Detect which cell encompasses the target text, then output its [X, Y] center coordinate. 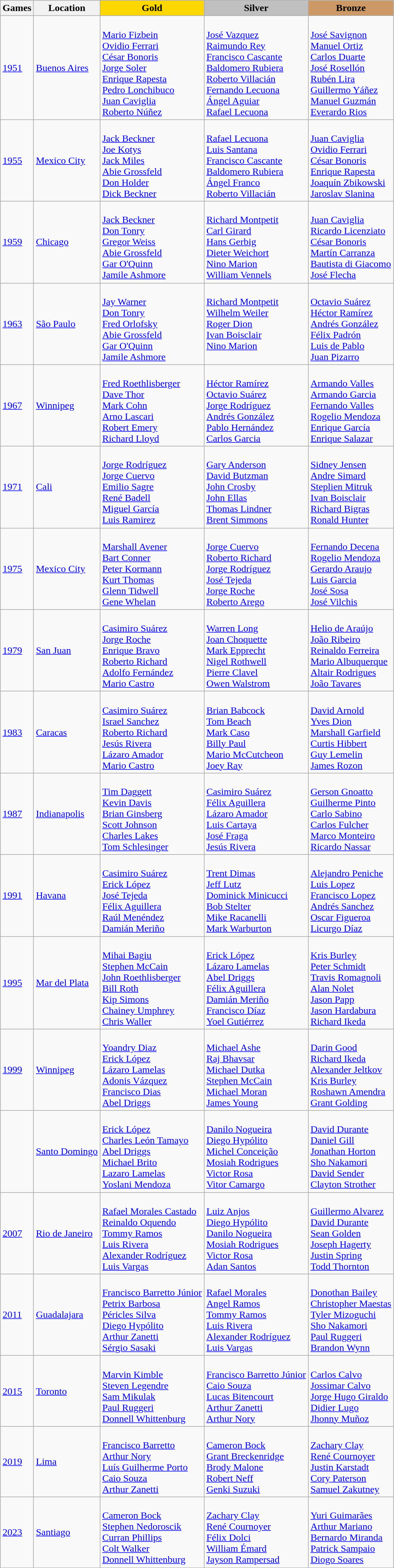
1971 [17, 487]
Jorge RodríguezJorge CuervoEmilio SagreRené BadellMiguel GarcíaLuis Ramirez [152, 487]
1951 [17, 68]
Armando VallesArmando GarciaFernando VallesRogelio MendozaEnrique GarcíaEnrique Salazar [351, 405]
Erick LópezCharles León TamayoAbel DriggsMichael BritoLazaro LamelasYoslani Mendoza [152, 1152]
Darin GoodRichard IkedaAlexander JeltkovKris BurleyRoshawn AmendraGrant Golding [351, 1070]
Héctor RamírezOctavio SuárezJorge RodríguezAndrés GonzálezPablo HernándezCarlos Garcia [256, 405]
Fernando DecenaRogelio MendozaGerardo AraujoLuis GarciaJosé SosaJosé Vilchis [351, 569]
Indianapolis [67, 814]
2007 [17, 1233]
Games [17, 8]
1975 [17, 569]
Rafael LecuonaLuis SantanaFrancisco CascanteBaldomero RubieraÁngel FrancoRoberto Villacián [256, 160]
Gold [152, 8]
José SavignonManuel OrtizCarlos DuarteJosé RosellónRubén LiraGuillermo YáñezManuel GuzmánEverardo Rios [351, 68]
Jay WarnerDon TonryFred OrlofskyAbie GrossfeldGar O'QuinnJamile Ashmore [152, 324]
Santiago [67, 1532]
Juan CavigliaRicardo LicenziatoCésar BonorisMartín CarranzaBautista di GiacomoJosé Flecha [351, 242]
Erick LópezLázaro LamelasAbel DriggsFélix AguilleraDamián MeriñoFrancisco DíazYoel Gutiérrez [256, 983]
1987 [17, 814]
Mihai BagiuStephen McCainJohn RoethlisbergerBill RothKip SimonsChainey UmphreyChris Waller [152, 983]
José VazquezRaimundo ReyFrancisco CascanteBaldomero RubieraRoberto VillaciánFernando LecuonaÁngel AguiarRafael Lecuona [256, 68]
Carlos CalvoJossimar CalvoJorge Hugo GiraldoDidier LugoJhonny Muñoz [351, 1391]
Octavio SuárezHéctor RamírezAndrés GonzálezFélix PadrónLuis de PabloJuan Pizarro [351, 324]
Zachary ClayRené CournoyerFélix DolciWilliam ÉmardJayson Rampersad [256, 1532]
Trent DimasJeff LutzDominick MinicucciBob StelterMike RacanelliMark Warburton [256, 895]
1963 [17, 324]
Francisco BarrettoArthur NoryLuís Guilherme PortoCaio SouzaArthur Zanetti [152, 1461]
Sidney JensenAndre SimardSteplien MitrukIvan BoisclairRichard BigrasRonald Hunter [351, 487]
Havana [67, 895]
Richard MontpetitWilhelm WeilerRoger DionIvan BoisclairNino Marion [256, 324]
1959 [17, 242]
Fred RoethlisbergerDave ThorMark CohnArno LascariRobert EmeryRichard Lloyd [152, 405]
Casimiro SuárezErick LópezJosé TejedaFélix AguilleraRaúl MenéndezDamián Meriño [152, 895]
Zachary ClayRené CournoyerJustin KarstadtCory PatersonSamuel Zakutney [351, 1461]
Chicago [67, 242]
Alejandro PenicheLuis LopezFrancisco LopezAndrés SanchezOscar FigueroaLicurgo Díaz [351, 895]
1983 [17, 732]
Guillermo AlvarezDavid DuranteSean GoldenJoseph HagertyJustin SpringTodd Thornton [351, 1233]
Location [67, 8]
Casimiro SuárezFélix AguilleraLázaro AmadorLuis CartayaJosé FragaJesús Rivera [256, 814]
Warren LongJoan ChoquetteMark EpprechtNigel RothwellPierre ClavelOwen Walstrom [256, 650]
Casimiro SuárezIsrael SanchezRoberto RichardJesús RiveraLázaro AmadorMario Castro [152, 732]
Cali [67, 487]
David ArnoldYves DionMarshall GarfieldCurtis HibbertGuy LemelinJames Rozon [351, 732]
Luiz AnjosDiego HypólitoDanilo NogueiraMosiah RodriguesVictor RosaAdan Santos [256, 1233]
2015 [17, 1391]
Donothan BaileyChristopher MaestasTyler MizoguchiSho NakamoriPaul RuggeriBrandon Wynn [351, 1315]
Francisco Barretto JúniorPetrix BarbosaPéricles SilvaDiego HypólitoArthur ZanettiSérgio Sasaki [152, 1315]
Francisco Barretto JúniorCaio SouzaLucas BitencourtArthur ZanettiArthur Nory [256, 1391]
Casimiro SuárezJorge RocheEnrique BravoRoberto RichardAdolfo FernándezMario Castro [152, 650]
2011 [17, 1315]
Rio de Janeiro [67, 1233]
Cameron BockStephen NedoroscikCurran PhillipsColt WalkerDonnell Whittenburg [152, 1532]
Kris BurleyPeter SchmidtTravis RomagnoliAlan NoletJason PappJason HardaburaRichard Ikeda [351, 983]
1979 [17, 650]
Bronze [351, 8]
2019 [17, 1461]
Caracas [67, 732]
Gerson GnoattoGuilherme PintoCarlo SabinoCarlos FulcherMarco MonteiroRicardo Nassar [351, 814]
Silver [256, 8]
David DuranteDaniel GillJonathan HortonSho NakamoriDavid SenderClayton Strother [351, 1152]
Mario FizbeinOvidio FerrariCésar BonorisJorge SolerEnrique RapestaPedro LonchibucoJuan CavigliaRoberto Núñez [152, 68]
Danilo NogueiraDiego HypólitoMichel ConceiçãoMosiah RodriguesVictor RosaVitor Camargo [256, 1152]
Rafael Morales CastadoReinaldo OquendoTommy RamosLuis RiveraAlexander RodríguezLuis Vargas [152, 1233]
2023 [17, 1532]
Helio de AraújoJoão RibeiroReinaldo FerreiraMario AlbuquerqueAltair RodriguesJoão Tavares [351, 650]
Jorge CuervoRoberto RichardJorge RodríguezJosé TejedaJorge RocheRoberto Arego [256, 569]
São Paulo [67, 324]
1955 [17, 160]
Lima [67, 1461]
Guadalajara [67, 1315]
Santo Domingo [67, 1152]
Buenos Aires [67, 68]
Toronto [67, 1391]
1999 [17, 1070]
Michael AsheRaj BhavsarMichael DutkaStephen McCainMichael MoranJames Young [256, 1070]
Yuri GuimarãesArthur MarianoBernardo MirandaPatrick SampaioDiogo Soares [351, 1532]
Jack BecknerDon TonryGregor WeissAbie GrossfeldGar O'QuinnJamile Ashmore [152, 242]
Marshall AvenerBart ConnerPeter KormannKurt ThomasGlenn TidwellGene Whelan [152, 569]
Cameron BockGrant BreckenridgeBrody MaloneRobert NeffGenki Suzuki [256, 1461]
Rafael MoralesAngel RamosTommy RamosLuis RiveraAlexander RodríguezLuis Vargas [256, 1315]
Mar del Plata [67, 983]
1991 [17, 895]
Richard MontpetitCarl GirardHans GerbigDieter WeichortNino MarionWilliam Vennels [256, 242]
Gary AndersonDavid ButzmanJohn CrosbyJohn EllasThomas LindnerBrent Simmons [256, 487]
1967 [17, 405]
Jack BecknerJoe KotysJack MilesAbie GrossfeldDon HolderDick Beckner [152, 160]
Yoandry DiazErick LópezLázaro LamelasAdonis VázquezFrancisco DiasAbel Driggs [152, 1070]
Tim DaggettKevin DavisBrian GinsbergScott JohnsonCharles LakesTom Schlesinger [152, 814]
Brian BabcockTom BeachMark CasoBilly PaulMario McCutcheonJoey Ray [256, 732]
1995 [17, 983]
San Juan [67, 650]
Juan CavigliaOvidio FerrariCésar BonorisEnrique RapestaJoaquín ZbikowskiJaroslav Slanina [351, 160]
Marvin KimbleSteven LegendreSam MikulakPaul RuggeriDonnell Whittenburg [152, 1391]
